Return [x, y] of the center of cell containing provided text 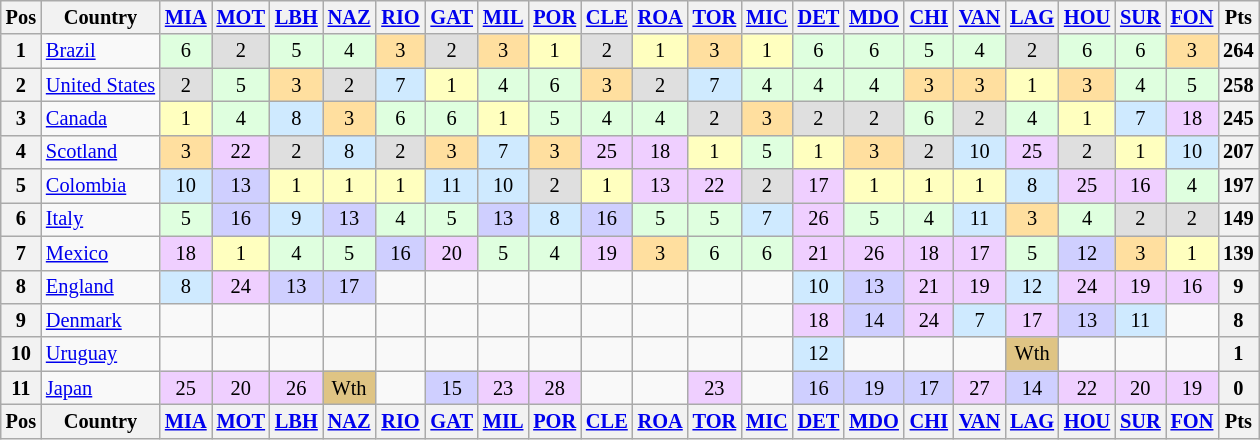
Denmark [100, 320]
England [100, 287]
207 [1238, 152]
258 [1238, 85]
Japan [100, 388]
28 [554, 388]
Scotland [100, 152]
15 [452, 388]
149 [1238, 219]
264 [1238, 51]
Italy [100, 219]
Uruguay [100, 354]
Canada [100, 118]
245 [1238, 118]
139 [1238, 253]
197 [1238, 186]
United States [100, 85]
27 [980, 388]
0 [1238, 388]
Brazil [100, 51]
Colombia [100, 186]
Mexico [100, 253]
